Provide the [X, Y] coordinate of the cell's center where the given text is located.  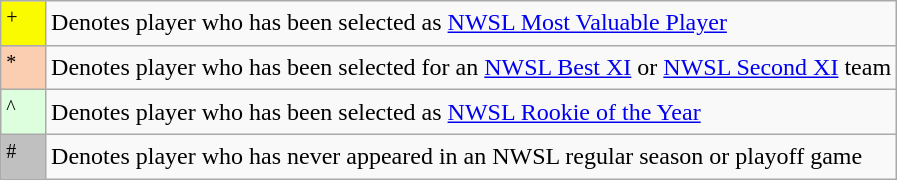
* [24, 68]
Denotes player who has been selected as NWSL Most Valuable Player [472, 24]
^ [24, 112]
+ [24, 24]
# [24, 156]
Denotes player who has never appeared in an NWSL regular season or playoff game [472, 156]
Denotes player who has been selected for an NWSL Best XI or NWSL Second XI team [472, 68]
Denotes player who has been selected as NWSL Rookie of the Year [472, 112]
